Detect which cell encompasses the target text, then output its (x, y) center coordinate. 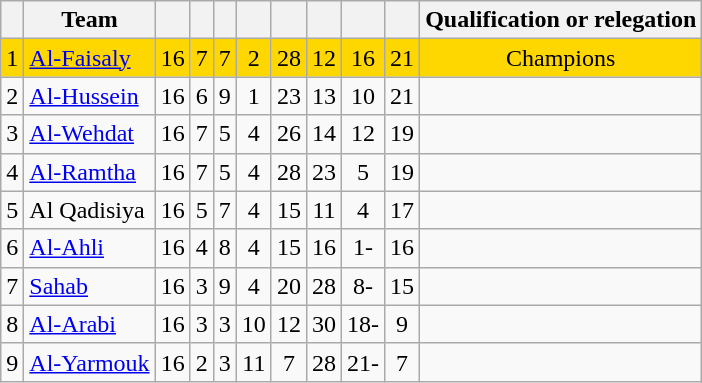
20 (288, 286)
26 (288, 134)
Sahab (90, 286)
8- (362, 286)
Al-Ahli (90, 248)
13 (324, 96)
Al-Ramtha (90, 172)
Qualification or relegation (561, 20)
1- (362, 248)
18- (362, 324)
30 (324, 324)
Champions (561, 58)
Al-Yarmouk (90, 362)
Al-Faisaly (90, 58)
Team (90, 20)
Al-Arabi (90, 324)
Al-Wehdat (90, 134)
14 (324, 134)
Al-Hussein (90, 96)
17 (402, 210)
21- (362, 362)
Al Qadisiya (90, 210)
